Identify which cell holds the provided text, then report its [X, Y] central coordinate. 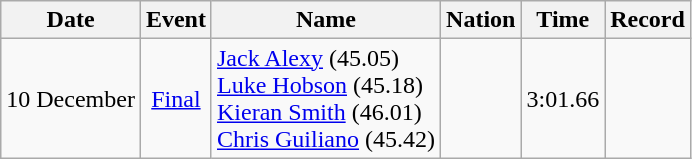
Record [648, 20]
Nation [481, 20]
Event [176, 20]
Date [71, 20]
Final [176, 98]
Jack Alexy (45.05)Luke Hobson (45.18)Kieran Smith (46.01)Chris Guiliano (45.42) [326, 98]
3:01.66 [563, 98]
Name [326, 20]
10 December [71, 98]
Time [563, 20]
